Scan for the cell matching the given text and deliver its (X, Y) coordinate at center. 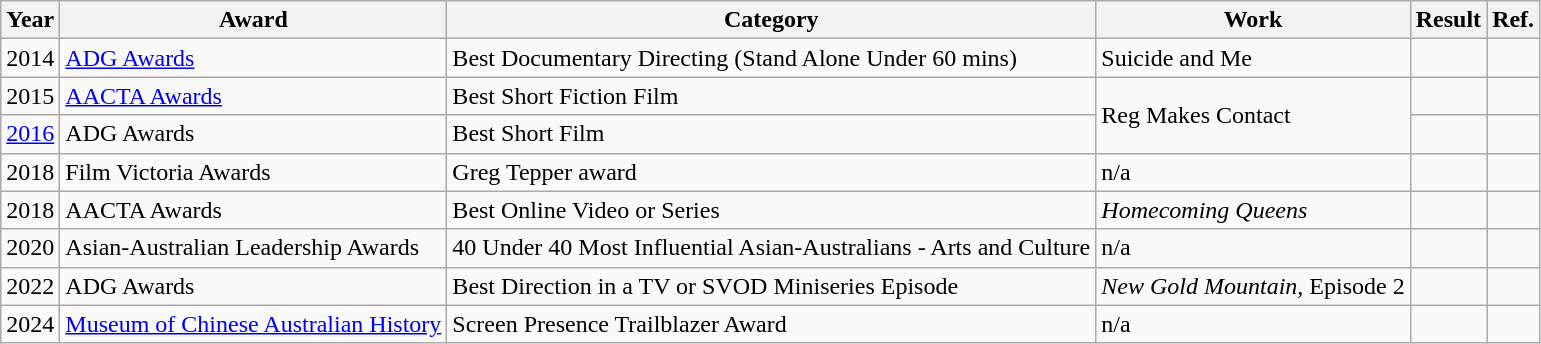
2020 (30, 248)
2015 (30, 96)
Category (772, 20)
Museum of Chinese Australian History (254, 324)
Homecoming Queens (1253, 210)
Best Online Video or Series (772, 210)
2022 (30, 286)
Reg Makes Contact (1253, 115)
Greg Tepper award (772, 172)
Year (30, 20)
Award (254, 20)
Best Documentary Directing (Stand Alone Under 60 mins) (772, 58)
Asian-Australian Leadership Awards (254, 248)
Best Direction in a TV or SVOD Miniseries Episode (772, 286)
Screen Presence Trailblazer Award (772, 324)
2016 (30, 134)
New Gold Mountain, Episode 2 (1253, 286)
Work (1253, 20)
2024 (30, 324)
Best Short Film (772, 134)
40 Under 40 Most Influential Asian-Australians - Arts and Culture (772, 248)
Ref. (1514, 20)
2014 (30, 58)
Film Victoria Awards (254, 172)
Best Short Fiction Film (772, 96)
Suicide and Me (1253, 58)
Result (1448, 20)
